Search for the cell housing the specified text and yield its (x, y) center coordinate. 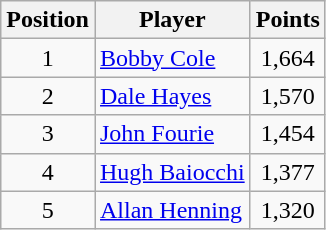
Bobby Cole (172, 58)
3 (48, 134)
Player (172, 20)
1,377 (288, 172)
1,454 (288, 134)
1,320 (288, 210)
Dale Hayes (172, 96)
Allan Henning (172, 210)
2 (48, 96)
Hugh Baiocchi (172, 172)
5 (48, 210)
1,570 (288, 96)
John Fourie (172, 134)
1,664 (288, 58)
1 (48, 58)
Points (288, 20)
4 (48, 172)
Position (48, 20)
